Provide the (X, Y) coordinate of the cell's center where the given text is located.  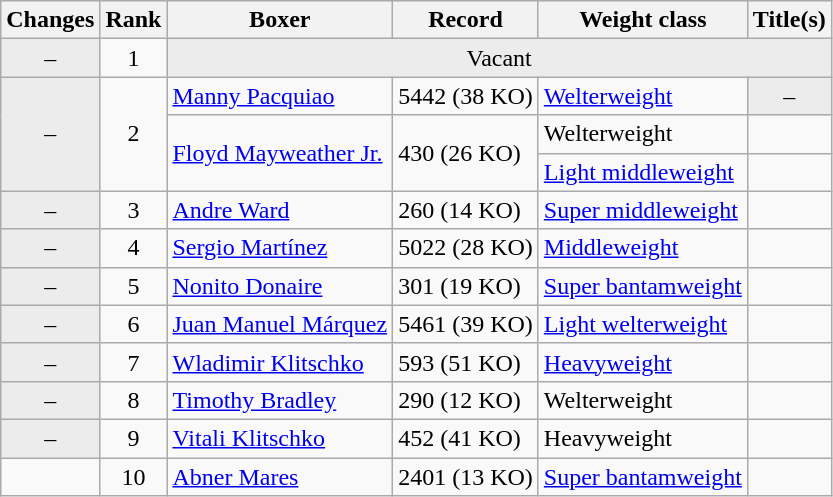
1 (134, 58)
Vitali Klitschko (280, 438)
593 (51 KO) (466, 362)
9 (134, 438)
8 (134, 400)
Timothy Bradley (280, 400)
430 (26 KO) (466, 153)
Middleweight (642, 248)
Wladimir Klitschko (280, 362)
Weight class (642, 20)
5461 (39 KO) (466, 324)
Record (466, 20)
5442 (38 KO) (466, 96)
4 (134, 248)
7 (134, 362)
3 (134, 210)
Juan Manuel Márquez (280, 324)
452 (41 KO) (466, 438)
Abner Mares (280, 477)
301 (19 KO) (466, 286)
260 (14 KO) (466, 210)
Changes (50, 20)
Boxer (280, 20)
Light middleweight (642, 172)
Manny Pacquiao (280, 96)
5 (134, 286)
Floyd Mayweather Jr. (280, 153)
Nonito Donaire (280, 286)
Light welterweight (642, 324)
6 (134, 324)
Super middleweight (642, 210)
2401 (13 KO) (466, 477)
Vacant (499, 58)
290 (12 KO) (466, 400)
Andre Ward (280, 210)
10 (134, 477)
Rank (134, 20)
2 (134, 134)
5022 (28 KO) (466, 248)
Sergio Martínez (280, 248)
Title(s) (789, 20)
